Provide the [x, y] coordinate of the cell's center where the given text is located.  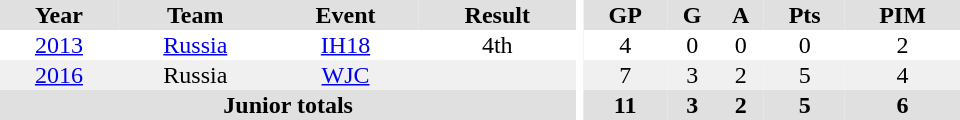
Event [346, 15]
IH18 [346, 45]
Result [497, 15]
7 [625, 75]
11 [625, 105]
Team [196, 15]
WJC [346, 75]
Pts [804, 15]
6 [902, 105]
PIM [902, 15]
4th [497, 45]
Year [59, 15]
Junior totals [288, 105]
2016 [59, 75]
GP [625, 15]
A [740, 15]
G [692, 15]
2013 [59, 45]
